Return [X, Y] of the center of cell containing provided text 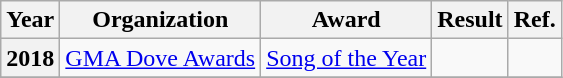
GMA Dove Awards [160, 58]
Year [30, 20]
Song of the Year [346, 58]
2018 [30, 58]
Ref. [534, 20]
Organization [160, 20]
Award [346, 20]
Result [470, 20]
